Scan for the cell matching the given text and deliver its [X, Y] coordinate at center. 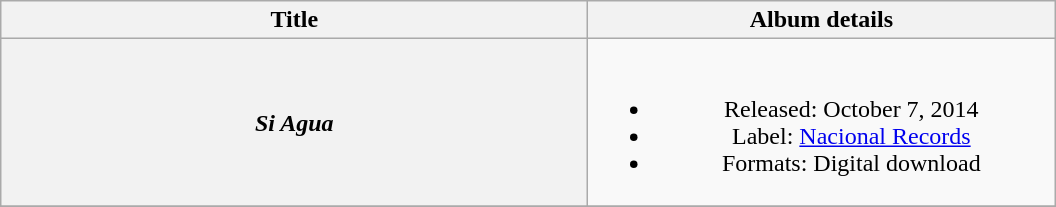
Si Agua [294, 122]
Album details [822, 20]
Released: October 7, 2014Label: Nacional RecordsFormats: Digital download [822, 122]
Title [294, 20]
